Detect which cell encompasses the target text, then output its [x, y] center coordinate. 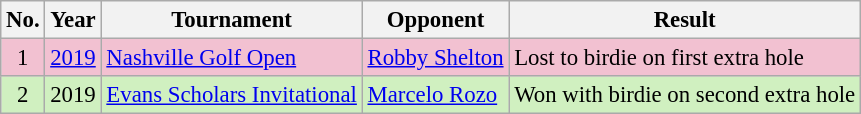
Lost to birdie on first extra hole [685, 58]
Opponent [436, 20]
Robby Shelton [436, 58]
Tournament [232, 20]
Year [73, 20]
Won with birdie on second extra hole [685, 95]
Result [685, 20]
Nashville Golf Open [232, 58]
No. [23, 20]
Evans Scholars Invitational [232, 95]
2 [23, 95]
Marcelo Rozo [436, 95]
1 [23, 58]
